Scan for the cell matching the given text and deliver its (x, y) coordinate at center. 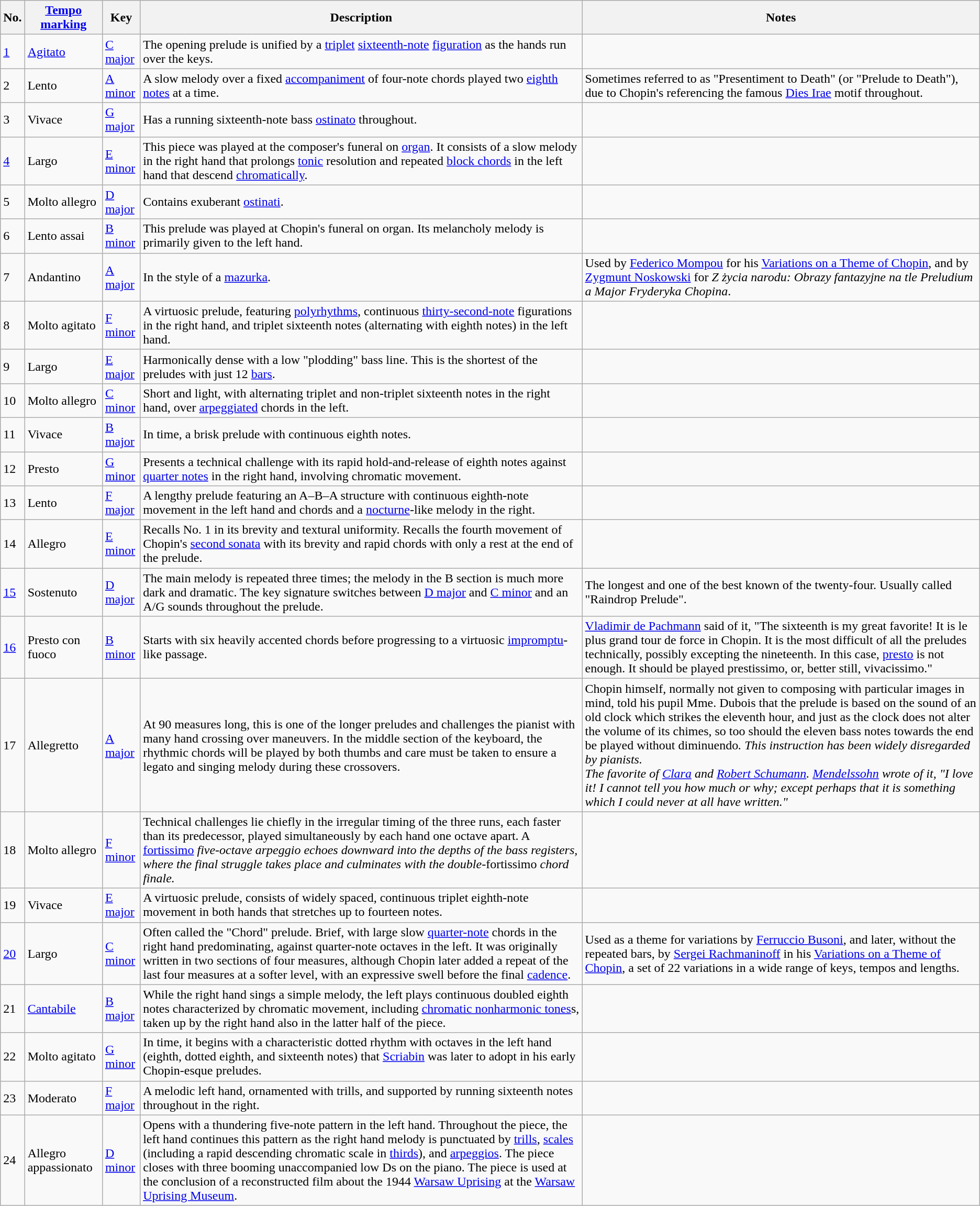
5 (13, 202)
In the style of a mazurka. (361, 277)
Key (121, 18)
11 (13, 435)
10 (13, 400)
21 (13, 1009)
13 (13, 503)
No. (13, 18)
Cantabile (63, 1009)
Tempo marking (63, 18)
Lento assai (63, 236)
2 (13, 86)
19 (13, 905)
Presto con fuoco (63, 647)
14 (13, 544)
Presents a technical challenge with its rapid hold-and-release of eighth notes against quarter notes in the right hand, involving chromatic movement. (361, 468)
4 (13, 161)
6 (13, 236)
Notes (781, 18)
22 (13, 1057)
17 (13, 745)
C major (121, 51)
Andantino (63, 277)
20 (13, 953)
Allegretto (63, 745)
A virtuosic prelude, consists of widely spaced, continuous triplet eighth-note movement in both hands that stretches up to fourteen notes. (361, 905)
24 (13, 1160)
This prelude was played at Chopin's funeral on organ. Its melancholy melody is primarily given to the left hand. (361, 236)
8 (13, 325)
Moderato (63, 1098)
The opening prelude is unified by a triplet sixteenth-note figuration as the hands run over the keys. (361, 51)
3 (13, 119)
D minor (121, 1160)
G major (121, 119)
7 (13, 277)
9 (13, 367)
Agitato (63, 51)
15 (13, 592)
Sometimes referred to as "Presentiment to Death" (or "Prelude to Death"), due to Chopin's referencing the famous Dies Irae motif throughout. (781, 86)
A minor (121, 86)
A melodic left hand, ornamented with trills, and supported by running sixteenth notes throughout in the right. (361, 1098)
A slow melody over a fixed accompaniment of four-note chords played two eighth notes at a time. (361, 86)
23 (13, 1098)
Allegro appassionato (63, 1160)
Description (361, 18)
Sostenuto (63, 592)
16 (13, 647)
Starts with six heavily accented chords before progressing to a virtuosic impromptu-like passage. (361, 647)
Presto (63, 468)
Contains exuberant ostinati. (361, 202)
Allegro (63, 544)
18 (13, 850)
1 (13, 51)
Harmonically dense with a low "plodding" bass line. This is the shortest of the preludes with just 12 bars. (361, 367)
Short and light, with alternating triplet and non-triplet sixteenth notes in the right hand, over arpeggiated chords in the left. (361, 400)
In time, a brisk prelude with continuous eighth notes. (361, 435)
Has a running sixteenth-note bass ostinato throughout. (361, 119)
12 (13, 468)
The longest and one of the best known of the twenty-four. Usually called "Raindrop Prelude". (781, 592)
